Provide the (x, y) coordinate of the cell's center where the given text is located.  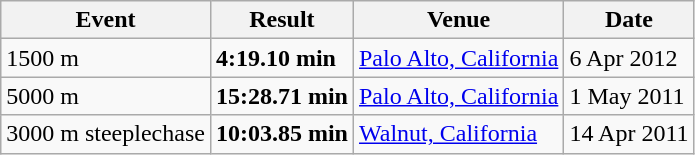
Event (106, 20)
Venue (458, 20)
14 Apr 2011 (629, 134)
Date (629, 20)
15:28.71 min (282, 96)
Result (282, 20)
4:19.10 min (282, 58)
5000 m (106, 96)
10:03.85 min (282, 134)
6 Apr 2012 (629, 58)
1500 m (106, 58)
Walnut, California (458, 134)
3000 m steeplechase (106, 134)
1 May 2011 (629, 96)
